Return [x, y] of the center of cell containing provided text 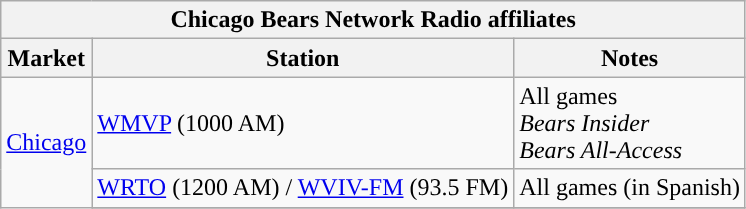
All games (in Spanish) [630, 188]
Station [303, 58]
Chicago Bears Network Radio affiliates [374, 20]
WMVP (1000 AM) [303, 123]
Chicago [46, 142]
Notes [630, 58]
WRTO (1200 AM) / WVIV-FM (93.5 FM) [303, 188]
Market [46, 58]
All gamesBears InsiderBears All-Access [630, 123]
